Identify which cell holds the provided text, then report its [X, Y] central coordinate. 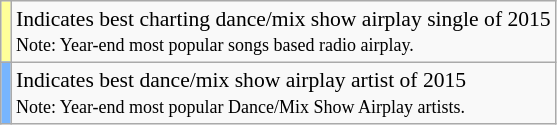
Indicates best charting dance/mix show airplay single of 2015 Note: Year-end most popular songs based radio airplay. [284, 32]
Indicates best dance/mix show airplay artist of 2015 Note: Year-end most popular Dance/Mix Show Airplay artists. [284, 92]
